For the text-containing cell, return its midpoint in (X, Y) coordinate format. 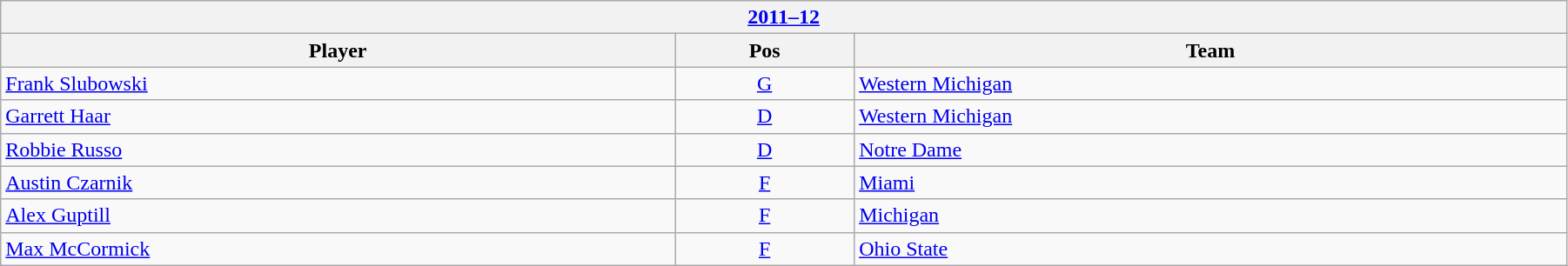
G (765, 83)
Ohio State (1211, 249)
Frank Slubowski (338, 83)
Team (1211, 50)
Miami (1211, 183)
Max McCormick (338, 249)
2011–12 (784, 17)
Alex Guptill (338, 216)
Player (338, 50)
Garrett Haar (338, 116)
Austin Czarnik (338, 183)
Robbie Russo (338, 150)
Pos (765, 50)
Michigan (1211, 216)
Notre Dame (1211, 150)
